From the cell containing the given text, extract its center point as (x, y) coordinate. 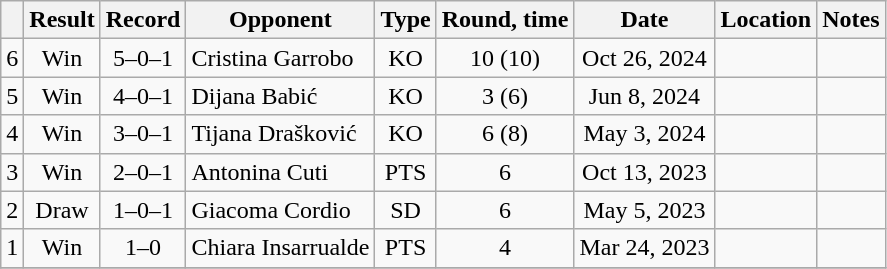
May 5, 2023 (644, 210)
3 (12, 172)
3–0–1 (143, 134)
2 (12, 210)
10 (10) (505, 58)
Antonina Cuti (280, 172)
Location (766, 20)
2–0–1 (143, 172)
5 (12, 96)
6 (8) (505, 134)
Oct 26, 2024 (644, 58)
Result (62, 20)
4–0–1 (143, 96)
Date (644, 20)
Cristina Garrobo (280, 58)
1 (12, 248)
1–0 (143, 248)
Tijana Drašković (280, 134)
5–0–1 (143, 58)
Record (143, 20)
Jun 8, 2024 (644, 96)
Draw (62, 210)
Notes (851, 20)
Round, time (505, 20)
Opponent (280, 20)
SD (406, 210)
Oct 13, 2023 (644, 172)
Dijana Babić (280, 96)
1–0–1 (143, 210)
Giacoma Cordio (280, 210)
Type (406, 20)
May 3, 2024 (644, 134)
3 (6) (505, 96)
Mar 24, 2023 (644, 248)
Chiara Insarrualde (280, 248)
